Scan for the cell matching the given text and deliver its (x, y) coordinate at center. 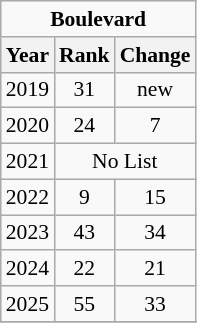
34 (156, 233)
21 (156, 269)
2021 (28, 162)
33 (156, 304)
Rank (84, 55)
No List (124, 162)
2022 (28, 197)
15 (156, 197)
9 (84, 197)
Boulevard (98, 19)
2025 (28, 304)
Change (156, 55)
2020 (28, 126)
7 (156, 126)
55 (84, 304)
new (156, 90)
2024 (28, 269)
22 (84, 269)
31 (84, 90)
43 (84, 233)
Year (28, 55)
24 (84, 126)
2019 (28, 90)
2023 (28, 233)
